Scan for the cell matching the given text and deliver its [X, Y] coordinate at center. 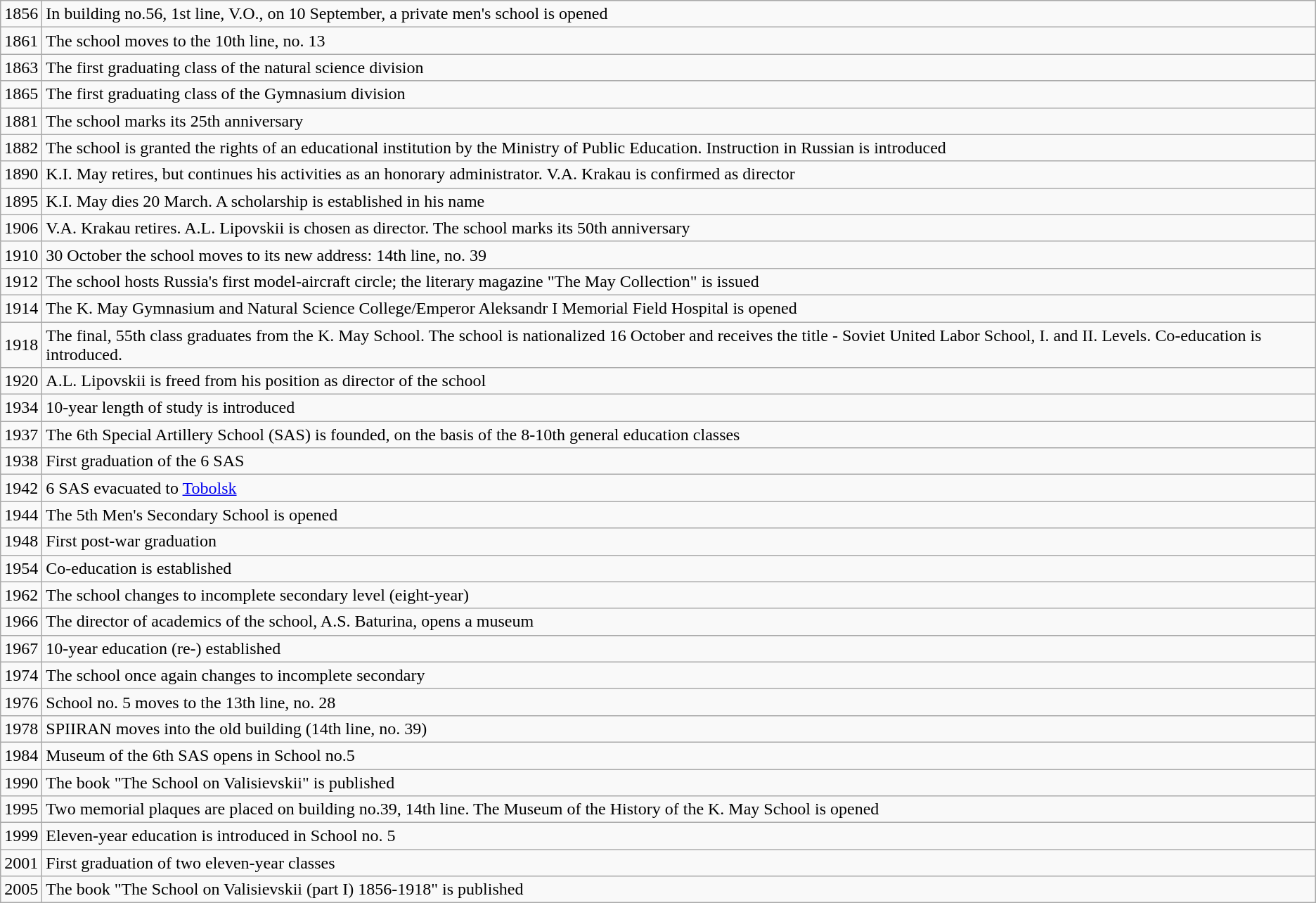
1906 [21, 228]
1962 [21, 595]
The 5th Men's Secondary School is opened [679, 515]
The school hosts Russia's first model-aircraft circle; the literary magazine "The May Collection" is issued [679, 281]
The school changes to incomplete secondary level (eight-year) [679, 595]
The first graduating class of the natural science division [679, 68]
2005 [21, 890]
1890 [21, 174]
K.I. May dies 20 March. A scholarship is established in his name [679, 201]
2001 [21, 863]
SPIIRAN moves into the old building (14th line, no. 39) [679, 729]
In building no.56, 1st line, V.O., on 10 September, a private men's school is opened [679, 14]
1881 [21, 121]
The first graduating class of the Gymnasium division [679, 94]
A.L. Lipovskii is freed from his position as director of the school [679, 381]
10-year length of study is introduced [679, 408]
The school once again changes to incomplete secondary [679, 675]
1967 [21, 648]
1937 [21, 435]
10-year education (re-) established [679, 648]
Eleven-year education is introduced in School no. 5 [679, 836]
30 October the school moves to its new address: 14th line, no. 39 [679, 255]
School no. 5 moves to the 13th line, no. 28 [679, 702]
1984 [21, 755]
1934 [21, 408]
The book "The School on Valisievskii (part I) 1856-1918" is published [679, 890]
1942 [21, 488]
1999 [21, 836]
1895 [21, 201]
The school moves to the 10th line, no. 13 [679, 41]
1990 [21, 783]
1861 [21, 41]
The school is granted the rights of an educational institution by the Ministry of Public Education. Instruction in Russian is introduced [679, 148]
The director of academics of the school, A.S. Baturina, opens a museum [679, 622]
1948 [21, 542]
1918 [21, 345]
1974 [21, 675]
V.A. Krakau retires. A.L. Lipovskii is chosen as director. The school marks its 50th anniversary [679, 228]
1912 [21, 281]
1995 [21, 809]
1856 [21, 14]
The K. May Gymnasium and Natural Science College/Emperor Aleksandr I Memorial Field Hospital is opened [679, 308]
Two memorial plaques are placed on building no.39, 14th line. The Museum of the History of the K. May School is opened [679, 809]
The book "The School on Valisievskii" is published [679, 783]
1863 [21, 68]
1944 [21, 515]
Museum of the 6th SAS opens in School no.5 [679, 755]
1920 [21, 381]
1865 [21, 94]
The 6th Special Artillery School (SAS) is founded, on the basis of the 8-10th general education classes [679, 435]
The school marks its 25th anniversary [679, 121]
1914 [21, 308]
1978 [21, 729]
6 SAS evacuated to Tobolsk [679, 488]
1882 [21, 148]
First post-war graduation [679, 542]
1976 [21, 702]
1966 [21, 622]
Co-education is established [679, 568]
First graduation of the 6 SAS [679, 461]
K.I. May retires, but continues his activities as an honorary administrator. V.A. Krakau is confirmed as director [679, 174]
1954 [21, 568]
First graduation of two eleven-year classes [679, 863]
1938 [21, 461]
1910 [21, 255]
